Provide the [X, Y] coordinate of the cell's center where the given text is located.  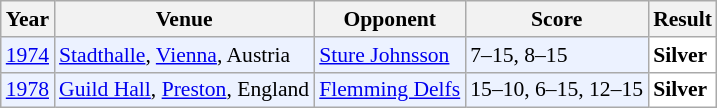
1978 [28, 90]
Venue [184, 19]
15–10, 6–15, 12–15 [556, 90]
Score [556, 19]
Stadthalle, Vienna, Austria [184, 55]
7–15, 8–15 [556, 55]
Result [682, 19]
Guild Hall, Preston, England [184, 90]
Flemming Delfs [390, 90]
Year [28, 19]
Sture Johnsson [390, 55]
1974 [28, 55]
Opponent [390, 19]
